Return the (X, Y) coordinate for the center point of the cell that contains the specified text.  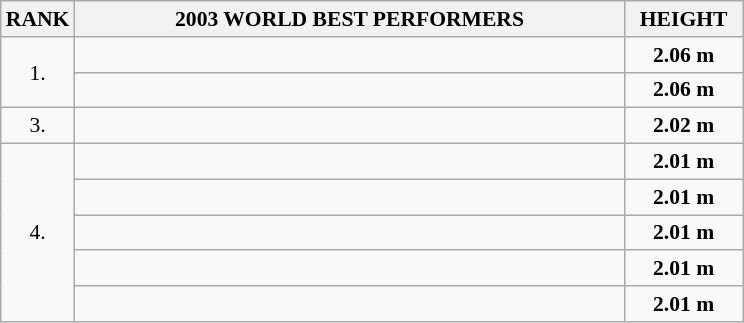
2003 WORLD BEST PERFORMERS (349, 19)
HEIGHT (684, 19)
3. (38, 126)
2.02 m (684, 126)
RANK (38, 19)
4. (38, 233)
1. (38, 72)
